Find where the given text appears and provide that cell's center as (X, Y) coordinate. 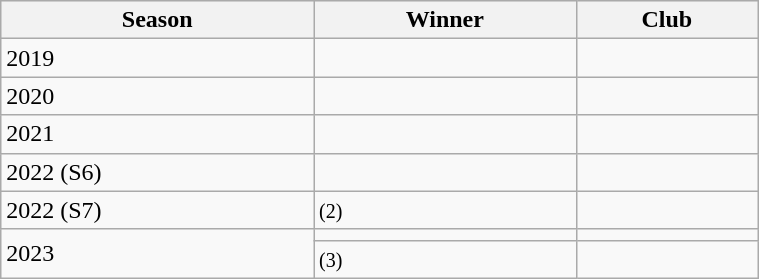
Season (158, 20)
(2) (445, 210)
2020 (158, 96)
2019 (158, 58)
2023 (158, 254)
Winner (445, 20)
(3) (445, 259)
2022 (S7) (158, 210)
2022 (S6) (158, 172)
Club (667, 20)
2021 (158, 134)
